Output the (x, y) coordinate of the center of the cell containing the given text.  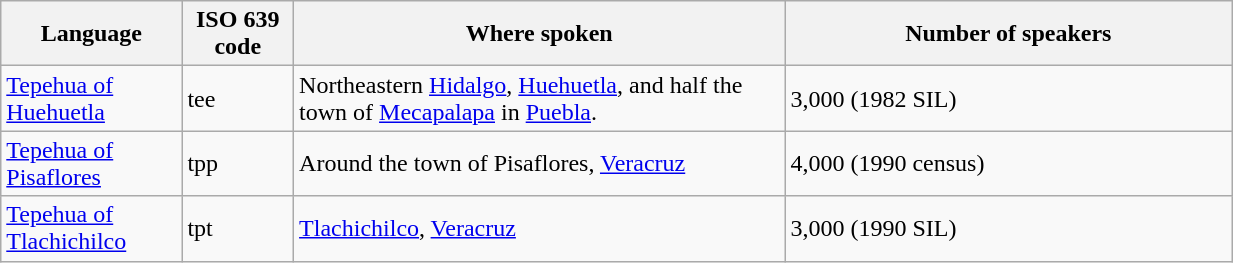
Tepehua of Huehuetla (92, 98)
Where spoken (540, 34)
3,000 (1990 SIL) (1008, 228)
Tepehua of Tlachichilco (92, 228)
tpp (238, 164)
ISO 639 code (238, 34)
Northeastern Hidalgo, Huehuetla, and half the town of Mecapalapa in Puebla. (540, 98)
Tlachichilco, Veracruz (540, 228)
Language (92, 34)
Tepehua of Pisaflores (92, 164)
tpt (238, 228)
tee (238, 98)
3,000 (1982 SIL) (1008, 98)
4,000 (1990 census) (1008, 164)
Around the town of Pisaflores, Veracruz (540, 164)
Number of speakers (1008, 34)
